Provide the [x, y] coordinate of the cell's center where the given text is located.  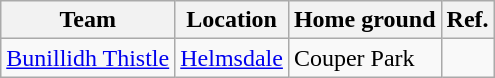
Location [232, 20]
Helmsdale [232, 58]
Home ground [364, 20]
Ref. [468, 20]
Team [88, 20]
Couper Park [364, 58]
Bunillidh Thistle [88, 58]
